Locate the cell with the specified text and output its (X, Y) center coordinate. 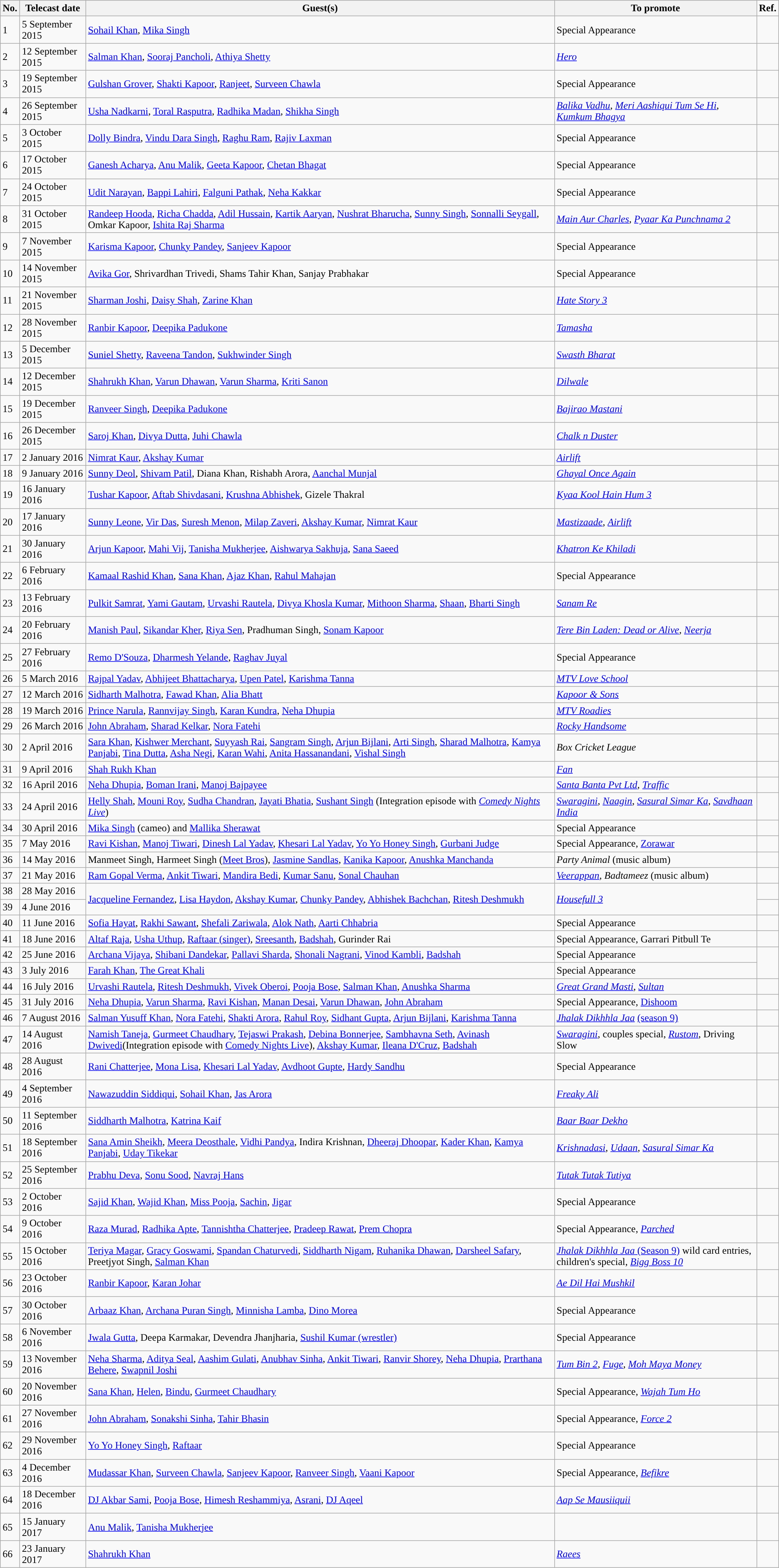
Altaf Raja, Usha Uthup, Raftaar (singer), Sreesanth, Badshah, Gurinder Rai (320, 939)
8 (10, 219)
14 May 2016 (52, 860)
Khatron Ke Khiladi (655, 549)
13 February 2016 (52, 603)
52 (10, 1175)
Raza Murad, Radhika Apte, Tannishtha Chatterjee, Pradeep Rawat, Prem Chopra (320, 1229)
24 October 2015 (52, 192)
Special Appearance, Wajah Tum Ho (655, 1391)
Ae Dil Hai Mushkil (655, 1283)
33 (10, 807)
MTV Love School (655, 678)
Box Cricket League (655, 748)
To promote (655, 8)
13 (10, 355)
20 February 2016 (52, 630)
Dolly Bindra, Vindu Dara Singh, Raghu Ram, Rajiv Laxman (320, 138)
31 July 2016 (52, 1002)
16 (10, 436)
9 January 2016 (52, 473)
45 (10, 1002)
No. (10, 8)
Jacqueline Fernandez, Lisa Haydon, Akshay Kumar, Chunky Pandey, Abhishek Bachchan, Ritesh Deshmukh (320, 899)
Housefull 3 (655, 899)
30 October 2016 (52, 1310)
20 November 2016 (52, 1391)
42 (10, 954)
2 January 2016 (52, 457)
14 August 2016 (52, 1040)
20 (10, 522)
58 (10, 1337)
Swaragini, Naagin, Sasural Simar Ka, Savdhaan India (655, 807)
Bajirao Mastani (655, 409)
Ram Gopal Verma, Ankit Tiwari, Mandira Bedi, Kumar Sanu, Sonal Chauhan (320, 875)
30 (10, 748)
Kyaa Kool Hain Hum 3 (655, 495)
Sajid Khan, Wajid Khan, Miss Pooja, Sachin, Jigar (320, 1202)
Fan (655, 769)
18 June 2016 (52, 939)
12 (10, 327)
25 (10, 657)
6 (10, 165)
17 (10, 457)
28 (10, 711)
Siddharth Malhotra, Katrina Kaif (320, 1121)
16 April 2016 (52, 785)
Freaky Ali (655, 1094)
17 October 2015 (52, 165)
11 June 2016 (52, 923)
48 (10, 1066)
Ghayal Once Again (655, 473)
6 February 2016 (52, 576)
Udit Narayan, Bappi Lahiri, Falguni Pathak, Neha Kakkar (320, 192)
Teriya Magar, Gracy Goswami, Spandan Chaturvedi, Siddharth Nigam, Ruhanika Dhawan, Darsheel Safary, Preetjyot Singh, Salman Khan (320, 1256)
Shah Rukh Khan (320, 769)
22 (10, 576)
21 November 2015 (52, 301)
24 (10, 630)
Rajpal Yadav, Abhijeet Bhattacharya, Upen Patel, Karishma Tanna (320, 678)
Kamaal Rashid Khan, Sana Khan, Ajaz Khan, Rahul Mahajan (320, 576)
John Abraham, Sharad Kelkar, Nora Fatehi (320, 726)
2 October 2016 (52, 1202)
Dilwale (655, 382)
Special Appearance, Parched (655, 1229)
Prabhu Deva, Sonu Sood, Navraj Hans (320, 1175)
23 October 2016 (52, 1283)
Manmeet Singh, Harmeet Singh (Meet Bros), Jasmine Sandlas, Kanika Kapoor, Anushka Manchanda (320, 860)
16 January 2016 (52, 495)
59 (10, 1364)
Karisma Kapoor, Chunky Pandey, Sanjeev Kapoor (320, 246)
5 September 2015 (52, 30)
3 July 2016 (52, 970)
4 (10, 111)
32 (10, 785)
Special Appearance, Dishoom (655, 1002)
9 (10, 246)
Remo D'Souza, Dharmesh Yelande, Raghav Juyal (320, 657)
30 January 2016 (52, 549)
4 September 2016 (52, 1094)
Jwala Gutta, Deepa Karmakar, Devendra Jhanjharia, Sushil Kumar (wrestler) (320, 1337)
9 October 2016 (52, 1229)
Telecast date (52, 8)
38 (10, 891)
Rani Chatterjee, Mona Lisa, Khesari Lal Yadav, Avdhoot Gupte, Hardy Sandhu (320, 1066)
44 (10, 986)
31 October 2015 (52, 219)
Anu Malik, Tanisha Mukherjee (320, 1527)
30 April 2016 (52, 828)
Party Animal (music album) (655, 860)
31 (10, 769)
5 December 2015 (52, 355)
19 March 2016 (52, 711)
55 (10, 1256)
27 November 2016 (52, 1419)
Salman Khan, Sooraj Pancholi, Athiya Shetty (320, 57)
Special Appearance, Befikre (655, 1473)
Krishnadasi, Udaan, Sasural Simar Ka (655, 1148)
51 (10, 1148)
Special Appearance, Force 2 (655, 1419)
27 February 2016 (52, 657)
Sunny Deol, Shivam Patil, Diana Khan, Rishabh Arora, Aanchal Munjal (320, 473)
Archana Vijaya, Shibani Dandekar, Pallavi Sharda, Shonali Nagrani, Vinod Kambli, Badshah (320, 954)
66 (10, 1554)
14 November 2015 (52, 273)
2 (10, 57)
18 (10, 473)
40 (10, 923)
Urvashi Rautela, Ritesh Deshmukh, Vivek Oberoi, Pooja Bose, Salman Khan, Anushka Sharma (320, 986)
Usha Nadkarni, Toral Rasputra, Radhika Madan, Shikha Singh (320, 111)
16 July 2016 (52, 986)
Ranbir Kapoor, Karan Johar (320, 1283)
49 (10, 1094)
28 May 2016 (52, 891)
Jhalak Dikhhla Jaa (season 9) (655, 1018)
56 (10, 1283)
Rocky Handsome (655, 726)
Balika Vadhu, Meri Aashiqui Tum Se Hi, Kumkum Bhagya (655, 111)
61 (10, 1419)
Shahrukh Khan (320, 1554)
25 June 2016 (52, 954)
19 (10, 495)
7 (10, 192)
18 December 2016 (52, 1500)
Prince Narula, Rannvijay Singh, Karan Kundra, Neha Dhupia (320, 711)
Swaragini, couples special, Rustom, Driving Slow (655, 1040)
Manish Paul, Sikandar Kher, Riya Sen, Pradhuman Singh, Sonam Kapoor (320, 630)
Kapoor & Sons (655, 694)
Raees (655, 1554)
Farah Khan, The Great Khali (320, 970)
Sidharth Malhotra, Fawad Khan, Alia Bhatt (320, 694)
27 (10, 694)
Yo Yo Honey Singh, Raftaar (320, 1446)
3 (10, 84)
65 (10, 1527)
Hero (655, 57)
Neha Sharma, Aditya Seal, Aashim Gulati, Anubhav Sinha, Ankit Tiwari, Ranvir Shorey, Neha Dhupia, Prarthana Behere, Swapnil Joshi (320, 1364)
Sunny Leone, Vir Das, Suresh Menon, Milap Zaveri, Akshay Kumar, Nimrat Kaur (320, 522)
41 (10, 939)
14 (10, 382)
3 October 2015 (52, 138)
Sofia Hayat, Rakhi Sawant, Shefali Zariwala, Alok Nath, Aarti Chhabria (320, 923)
62 (10, 1446)
5 (10, 138)
11 September 2016 (52, 1121)
Veerappan, Badtameez (music album) (655, 875)
Avika Gor, Shrivardhan Trivedi, Shams Tahir Khan, Sanjay Prabhakar (320, 273)
Baar Baar Dekho (655, 1121)
Tamasha (655, 327)
12 September 2015 (52, 57)
Ravi Kishan, Manoj Tiwari, Dinesh Lal Yadav, Khesari Lal Yadav, Yo Yo Honey Singh, Gurbani Judge (320, 844)
36 (10, 860)
29 (10, 726)
Ranbir Kapoor, Deepika Padukone (320, 327)
37 (10, 875)
Sanam Re (655, 603)
Mudassar Khan, Surveen Chawla, Sanjeev Kapoor, Ranveer Singh, Vaani Kapoor (320, 1473)
Swasth Bharat (655, 355)
Shahrukh Khan, Varun Dhawan, Varun Sharma, Kriti Sanon (320, 382)
13 November 2016 (52, 1364)
7 November 2015 (52, 246)
23 January 2017 (52, 1554)
Neha Dhupia, Boman Irani, Manoj Bajpayee (320, 785)
26 December 2015 (52, 436)
12 March 2016 (52, 694)
21 May 2016 (52, 875)
MTV Roadies (655, 711)
Randeep Hooda, Richa Chadda, Adil Hussain, Kartik Aaryan, Nushrat Bharucha, Sunny Singh, Sonnalli Seygall, Omkar Kapoor, Ishita Raj Sharma (320, 219)
Pulkit Samrat, Yami Gautam, Urvashi Rautela, Divya Khosla Kumar, Mithoon Sharma, Shaan, Bharti Singh (320, 603)
60 (10, 1391)
Tere Bin Laden: Dead or Alive, Neerja (655, 630)
Sharman Joshi, Daisy Shah, Zarine Khan (320, 301)
Suniel Shetty, Raveena Tandon, Sukhwinder Singh (320, 355)
35 (10, 844)
Sohail Khan, Mika Singh (320, 30)
50 (10, 1121)
46 (10, 1018)
Special Appearance, Zorawar (655, 844)
7 May 2016 (52, 844)
4 December 2016 (52, 1473)
19 December 2015 (52, 409)
Special Appearance, Garrari Pitbull Te (655, 939)
39 (10, 907)
Santa Banta Pvt Ltd, Traffic (655, 785)
19 September 2015 (52, 84)
4 June 2016 (52, 907)
29 November 2016 (52, 1446)
26 March 2016 (52, 726)
Helly Shah, Mouni Roy, Sudha Chandran, Jayati Bhatia, Sushant Singh (Integration episode with Comedy Nights Live) (320, 807)
6 November 2016 (52, 1337)
Tum Bin 2, Fuge, Moh Maya Money (655, 1364)
54 (10, 1229)
15 October 2016 (52, 1256)
1 (10, 30)
Nimrat Kaur, Akshay Kumar (320, 457)
34 (10, 828)
10 (10, 273)
18 September 2016 (52, 1148)
Gulshan Grover, Shakti Kapoor, Ranjeet, Surveen Chawla (320, 84)
15 January 2017 (52, 1527)
15 (10, 409)
Airlift (655, 457)
Tutak Tutak Tutiya (655, 1175)
2 April 2016 (52, 748)
Arjun Kapoor, Mahi Vij, Tanisha Mukherjee, Aishwarya Sakhuja, Sana Saeed (320, 549)
43 (10, 970)
Saroj Khan, Divya Dutta, Juhi Chawla (320, 436)
Main Aur Charles, Pyaar Ka Punchnama 2 (655, 219)
26 September 2015 (52, 111)
Ranveer Singh, Deepika Padukone (320, 409)
DJ Akbar Sami, Pooja Bose, Himesh Reshammiya, Asrani, DJ Aqeel (320, 1500)
25 September 2016 (52, 1175)
John Abraham, Sonakshi Sinha, Tahir Bhasin (320, 1419)
Sana Amin Sheikh, Meera Deosthale, Vidhi Pandya, Indira Krishnan, Dheeraj Dhoopar, Kader Khan, Kamya Panjabi, Uday Tikekar (320, 1148)
Ref. (767, 8)
47 (10, 1040)
Sana Khan, Helen, Bindu, Gurmeet Chaudhary (320, 1391)
26 (10, 678)
28 August 2016 (52, 1066)
Mastizaade, Airlift (655, 522)
5 March 2016 (52, 678)
Great Grand Masti, Sultan (655, 986)
12 December 2015 (52, 382)
11 (10, 301)
17 January 2016 (52, 522)
Mika Singh (cameo) and Mallika Sherawat (320, 828)
63 (10, 1473)
Hate Story 3 (655, 301)
53 (10, 1202)
64 (10, 1500)
Tushar Kapoor, Aftab Shivdasani, Krushna Abhishek, Gizele Thakral (320, 495)
Guest(s) (320, 8)
Neha Dhupia, Varun Sharma, Ravi Kishan, Manan Desai, Varun Dhawan, John Abraham (320, 1002)
Jhalak Dikhhla Jaa (Season 9) wild card entries, children's special, Bigg Boss 10 (655, 1256)
21 (10, 549)
57 (10, 1310)
23 (10, 603)
Chalk n Duster (655, 436)
Salman Yusuff Khan, Nora Fatehi, Shakti Arora, Rahul Roy, Sidhant Gupta, Arjun Bijlani, Karishma Tanna (320, 1018)
Arbaaz Khan, Archana Puran Singh, Minnisha Lamba, Dino Morea (320, 1310)
7 August 2016 (52, 1018)
28 November 2015 (52, 327)
Nawazuddin Siddiqui, Sohail Khan, Jas Arora (320, 1094)
Ganesh Acharya, Anu Malik, Geeta Kapoor, Chetan Bhagat (320, 165)
24 April 2016 (52, 807)
9 April 2016 (52, 769)
Aap Se Mausiiquii (655, 1500)
